Locate the cell with the specified text and output its [X, Y] center coordinate. 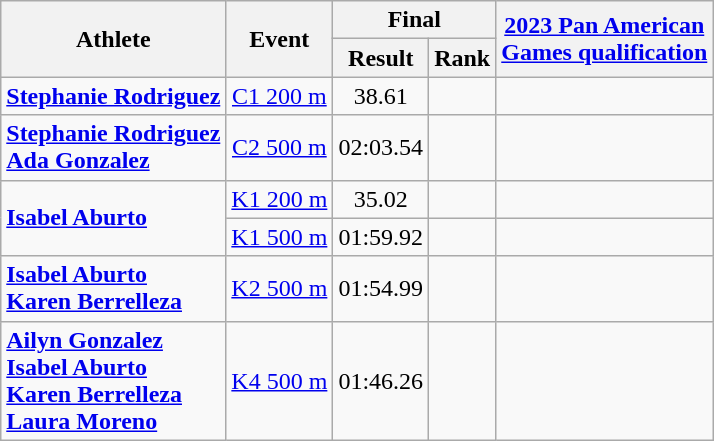
Rank [462, 58]
K4 500 m [280, 380]
Final [414, 20]
Athlete [114, 39]
Isabel Aburto [114, 218]
Isabel AburtoKaren Berrelleza [114, 288]
Stephanie RodriguezAda Gonzalez [114, 148]
K1 200 m [280, 199]
Ailyn GonzalezIsabel AburtoKaren BerrellezaLaura Moreno [114, 380]
2023 Pan American Games qualification [604, 39]
01:54.99 [381, 288]
Event [280, 39]
C2 500 m [280, 148]
C1 200 m [280, 96]
K1 500 m [280, 237]
01:46.26 [381, 380]
35.02 [381, 199]
Stephanie Rodriguez [114, 96]
02:03.54 [381, 148]
Result [381, 58]
38.61 [381, 96]
01:59.92 [381, 237]
K2 500 m [280, 288]
